Return the (x, y) coordinate for the center point of the cell that contains the specified text.  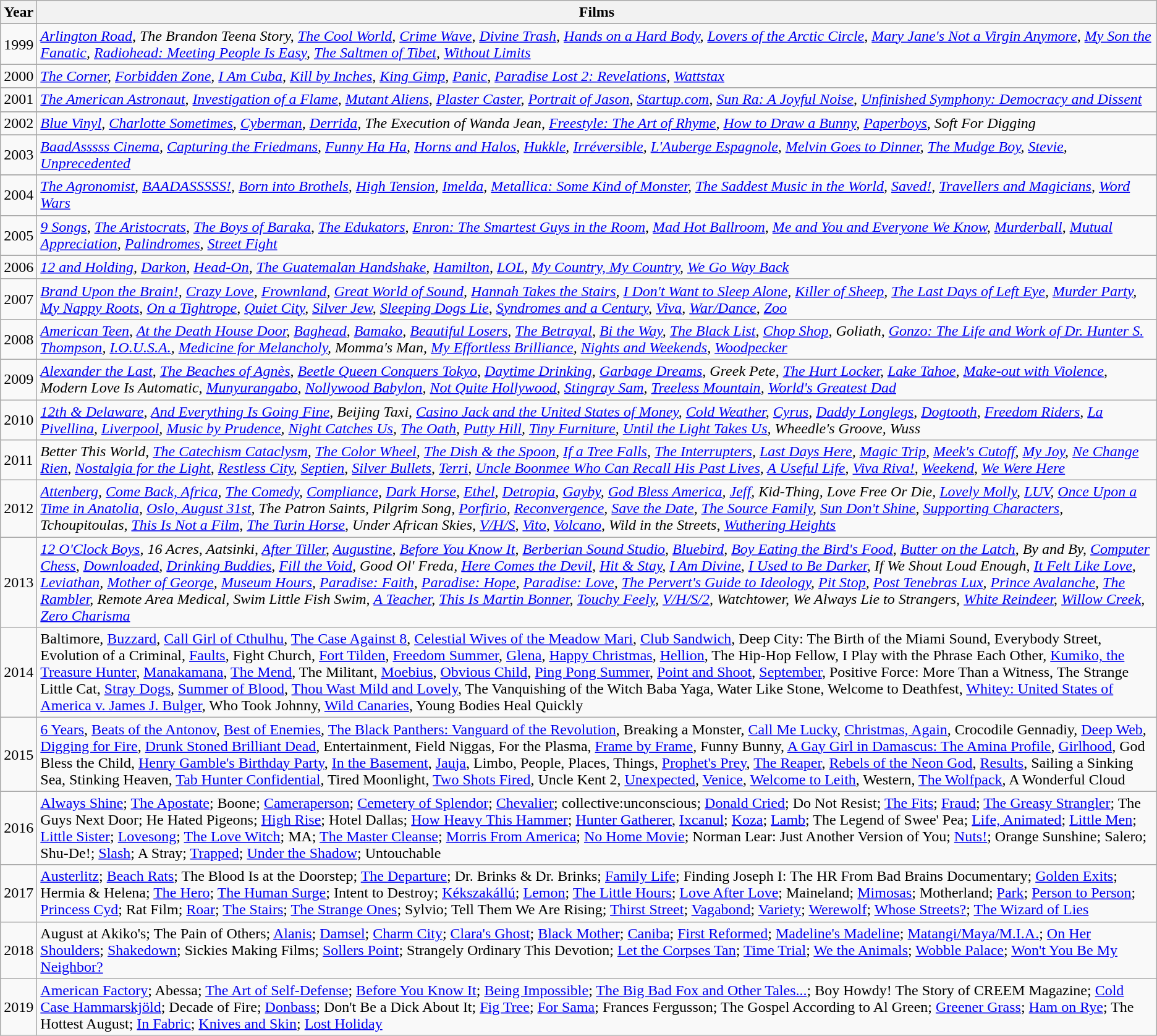
2016 (19, 828)
2015 (19, 754)
2007 (19, 299)
2001 (19, 100)
2013 (19, 582)
2000 (19, 76)
2011 (19, 460)
2019 (19, 1007)
1999 (19, 45)
2002 (19, 123)
2003 (19, 155)
2009 (19, 380)
2014 (19, 673)
2005 (19, 235)
2012 (19, 509)
2017 (19, 893)
2018 (19, 950)
Year (19, 12)
2008 (19, 339)
2010 (19, 419)
2006 (19, 267)
12 and Holding, Darkon, Head-On, The Guatemalan Handshake, Hamilton, LOL, My Country, My Country, We Go Way Back (597, 267)
Films (597, 12)
The Corner, Forbidden Zone, I Am Cuba, Kill by Inches, King Gimp, Panic, Paradise Lost 2: Revelations, Wattstax (597, 76)
2004 (19, 195)
